Scan for the cell matching the given text and deliver its [x, y] coordinate at center. 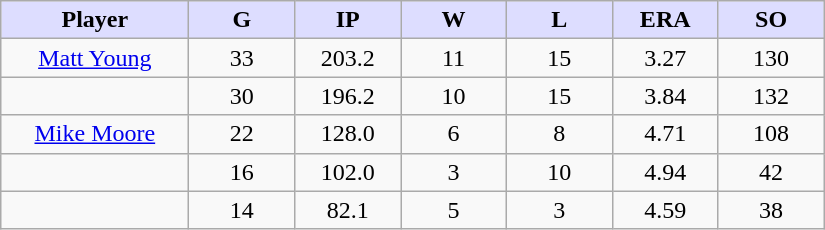
ERA [665, 20]
132 [771, 96]
Matt Young [95, 58]
8 [559, 134]
42 [771, 172]
30 [242, 96]
102.0 [348, 172]
38 [771, 210]
130 [771, 58]
3.84 [665, 96]
203.2 [348, 58]
16 [242, 172]
4.59 [665, 210]
14 [242, 210]
6 [454, 134]
196.2 [348, 96]
L [559, 20]
4.71 [665, 134]
Player [95, 20]
11 [454, 58]
5 [454, 210]
Mike Moore [95, 134]
108 [771, 134]
128.0 [348, 134]
4.94 [665, 172]
3.27 [665, 58]
33 [242, 58]
82.1 [348, 210]
G [242, 20]
W [454, 20]
SO [771, 20]
22 [242, 134]
IP [348, 20]
